Identify which cell holds the provided text, then report its [X, Y] central coordinate. 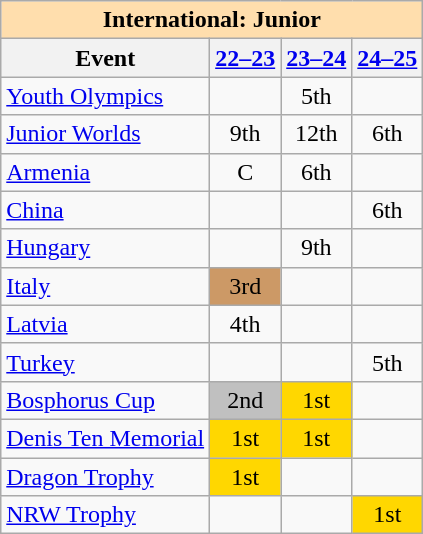
Junior Worlds [106, 134]
Italy [106, 286]
Bosphorus Cup [106, 400]
Dragon Trophy [106, 477]
Armenia [106, 172]
Event [106, 58]
Denis Ten Memorial [106, 438]
C [246, 172]
23–24 [316, 58]
NRW Trophy [106, 515]
International: Junior [212, 20]
4th [246, 324]
12th [316, 134]
24–25 [388, 58]
China [106, 210]
2nd [246, 400]
Turkey [106, 362]
3rd [246, 286]
Latvia [106, 324]
Hungary [106, 248]
Youth Olympics [106, 96]
22–23 [246, 58]
